Extract the (X, Y) coordinate from the center of the cell holding the provided text.  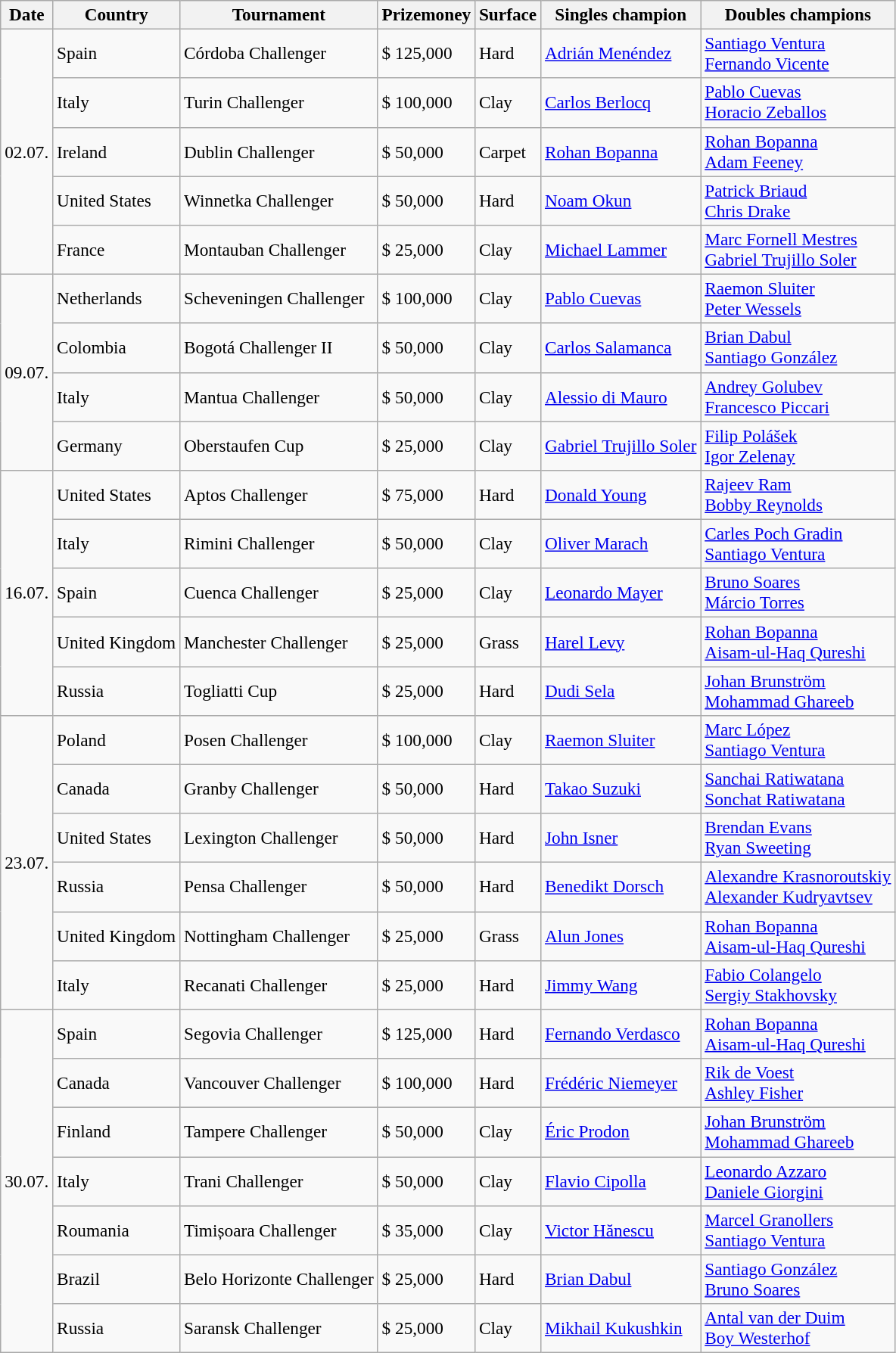
Rimini Challenger (279, 543)
Filip Polášek Igor Zelenay (798, 445)
$ 35,000 (426, 1230)
Marc López Santiago Ventura (798, 740)
Noam Okun (621, 200)
Oberstaufen Cup (279, 445)
Flavio Cipolla (621, 1180)
Finland (117, 1132)
Carlos Berlocq (621, 103)
09.07. (27, 372)
Mikhail Kukushkin (621, 1327)
Date (27, 14)
Poland (117, 740)
Togliatti Cup (279, 690)
Recanati Challenger (279, 985)
Prizemoney (426, 14)
Dudi Sela (621, 690)
Brazil (117, 1279)
Rik de Voest Ashley Fisher (798, 1082)
Tournament (279, 14)
Rohan Bopanna (621, 151)
Brendan Evans Ryan Sweeting (798, 838)
Roumania (117, 1230)
Country (117, 14)
Fernando Verdasco (621, 1034)
Fabio Colangelo Sergiy Stakhovsky (798, 985)
Surface (509, 14)
Marc Fornell Mestres Gabriel Trujillo Soler (798, 250)
Posen Challenger (279, 740)
Alexandre Krasnoroutskiy Alexander Kudryavtsev (798, 887)
Takao Suzuki (621, 788)
Aptos Challenger (279, 495)
Gabriel Trujillo Soler (621, 445)
Frédéric Niemeyer (621, 1082)
Brian Dabul Santiago González (798, 348)
23.07. (27, 863)
Carpet (509, 151)
Germany (117, 445)
Leonardo Mayer (621, 593)
Granby Challenger (279, 788)
Santiago Ventura Fernando Vicente (798, 53)
Éric Prodon (621, 1132)
Pablo Cuevas (621, 298)
Benedikt Dorsch (621, 887)
Victor Hănescu (621, 1230)
John Isner (621, 838)
Montauban Challenger (279, 250)
Carles Poch Gradin Santiago Ventura (798, 543)
Lexington Challenger (279, 838)
Bogotá Challenger II (279, 348)
Turin Challenger (279, 103)
Ireland (117, 151)
Bruno Soares Márcio Torres (798, 593)
Mantua Challenger (279, 397)
Dublin Challenger (279, 151)
Vancouver Challenger (279, 1082)
Adrián Menéndez (621, 53)
Nottingham Challenger (279, 935)
Leonardo Azzaro Daniele Giorgini (798, 1180)
Sanchai Ratiwatana Sonchat Ratiwatana (798, 788)
Pensa Challenger (279, 887)
Carlos Salamanca (621, 348)
Segovia Challenger (279, 1034)
Oliver Marach (621, 543)
02.07. (27, 151)
16.07. (27, 593)
Alessio di Mauro (621, 397)
Belo Horizonte Challenger (279, 1279)
Antal van der Duim Boy Westerhof (798, 1327)
Singles champion (621, 14)
Alun Jones (621, 935)
Winnetka Challenger (279, 200)
30.07. (27, 1180)
Patrick Briaud Chris Drake (798, 200)
Marcel Granollers Santiago Ventura (798, 1230)
Pablo Cuevas Horacio Zeballos (798, 103)
Scheveningen Challenger (279, 298)
Harel Levy (621, 642)
Timișoara Challenger (279, 1230)
Andrey Golubev Francesco Piccari (798, 397)
Jimmy Wang (621, 985)
Netherlands (117, 298)
Rohan Bopanna Adam Feeney (798, 151)
Brian Dabul (621, 1279)
Rajeev Ram Bobby Reynolds (798, 495)
Raemon Sluiter Peter Wessels (798, 298)
Doubles champions (798, 14)
Cuenca Challenger (279, 593)
Córdoba Challenger (279, 53)
Raemon Sluiter (621, 740)
Colombia (117, 348)
France (117, 250)
Michael Lammer (621, 250)
Tampere Challenger (279, 1132)
Saransk Challenger (279, 1327)
Manchester Challenger (279, 642)
Donald Young (621, 495)
Trani Challenger (279, 1180)
$ 75,000 (426, 495)
Santiago González Bruno Soares (798, 1279)
